Search for the cell housing the specified text and yield its (x, y) center coordinate. 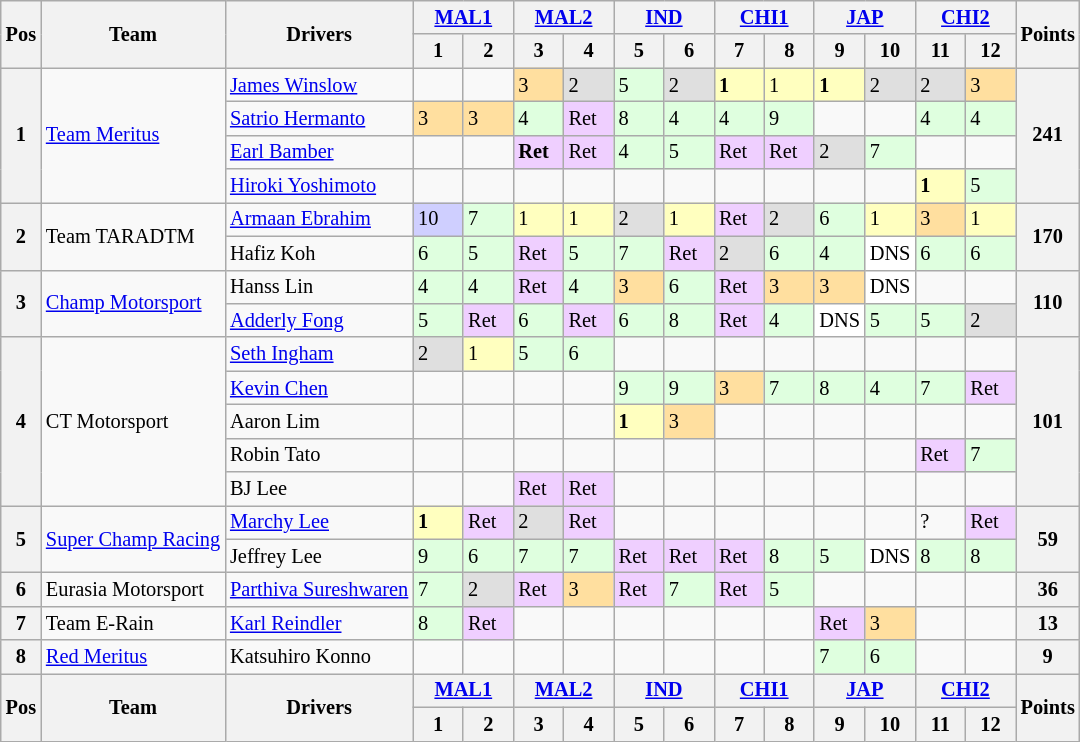
Team TARADTM (133, 236)
Seth Ingham (319, 354)
241 (1048, 136)
Katsuhiro Konno (319, 657)
CT Motorsport (133, 421)
Satrio Hermanto (319, 118)
BJ Lee (319, 489)
Jeffrey Lee (319, 556)
Eurasia Motorsport (133, 589)
110 (1048, 304)
59 (1048, 538)
Team Meritus (133, 136)
Champ Motorsport (133, 304)
101 (1048, 421)
170 (1048, 236)
? (940, 522)
Karl Reindler (319, 623)
Aaron Lim (319, 421)
Hafiz Koh (319, 253)
36 (1048, 589)
Marchy Lee (319, 522)
Hiroki Yoshimoto (319, 186)
Hanss Lin (319, 287)
Armaan Ebrahim (319, 219)
Earl Bamber (319, 152)
Kevin Chen (319, 388)
James Winslow (319, 85)
Super Champ Racing (133, 538)
13 (1048, 623)
Adderly Fong (319, 320)
Team E-Rain (133, 623)
Red Meritus (133, 657)
Robin Tato (319, 455)
Parthiva Sureshwaren (319, 589)
